From the cell containing the given text, extract its center point as [X, Y] coordinate. 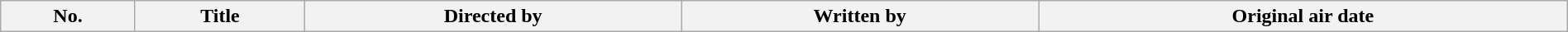
Original air date [1303, 16]
Directed by [493, 16]
Written by [860, 16]
No. [68, 16]
Title [220, 16]
